Find where the given text appears and provide that cell's center as (X, Y) coordinate. 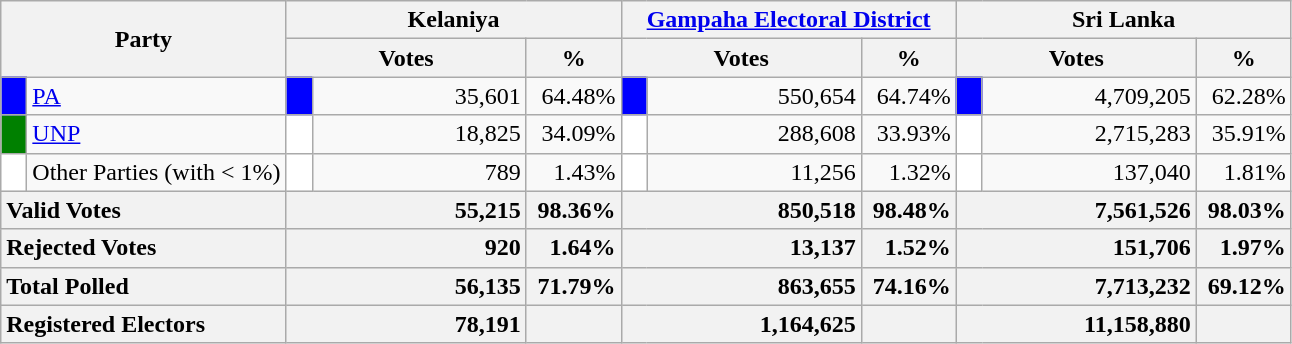
850,518 (741, 210)
1.64% (574, 248)
71.79% (574, 286)
863,655 (741, 286)
550,654 (754, 96)
64.48% (574, 96)
137,040 (1089, 172)
Sri Lanka (1124, 20)
1,164,625 (741, 324)
Party (144, 39)
18,825 (419, 134)
64.74% (908, 96)
1.52% (908, 248)
55,215 (406, 210)
1.81% (1244, 172)
920 (406, 248)
1.32% (908, 172)
35,601 (419, 96)
Registered Electors (144, 324)
98.03% (1244, 210)
7,713,232 (1076, 286)
35.91% (1244, 134)
Valid Votes (144, 210)
98.48% (908, 210)
Other Parties (with < 1%) (156, 172)
98.36% (574, 210)
789 (419, 172)
UNP (156, 134)
56,135 (406, 286)
78,191 (406, 324)
4,709,205 (1089, 96)
11,256 (754, 172)
34.09% (574, 134)
PA (156, 96)
Gampaha Electoral District (788, 20)
2,715,283 (1089, 134)
69.12% (1244, 286)
288,608 (754, 134)
62.28% (1244, 96)
Total Polled (144, 286)
151,706 (1076, 248)
1.43% (574, 172)
13,137 (741, 248)
Rejected Votes (144, 248)
33.93% (908, 134)
74.16% (908, 286)
1.97% (1244, 248)
Kelaniya (454, 20)
11,158,880 (1076, 324)
7,561,526 (1076, 210)
